Determine the [x, y] coordinate at the center of the cell enclosing the given text.  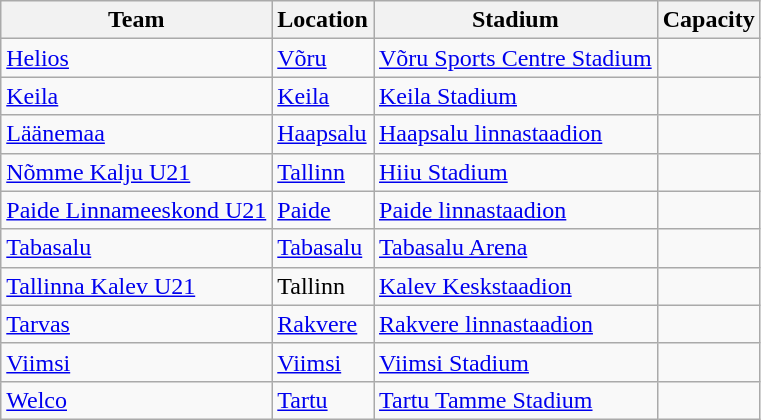
Tallinna Kalev U21 [136, 286]
Rakvere linnastaadion [516, 324]
Tartu Tamme Stadium [516, 400]
Viimsi Stadium [516, 362]
Location [323, 20]
Tarvas [136, 324]
Võru Sports Centre Stadium [516, 58]
Tabasalu Arena [516, 248]
Capacity [708, 20]
Keila Stadium [516, 96]
Stadium [516, 20]
Läänemaa [136, 134]
Welco [136, 400]
Haapsalu linnastaadion [516, 134]
Helios [136, 58]
Rakvere [323, 324]
Hiiu Stadium [516, 172]
Team [136, 20]
Haapsalu [323, 134]
Võru [323, 58]
Paide [323, 210]
Nõmme Kalju U21 [136, 172]
Kalev Keskstaadion [516, 286]
Tartu [323, 400]
Paide linnastaadion [516, 210]
Paide Linnameeskond U21 [136, 210]
